Pinpoint the cell where the given text exists, returning its [X, Y] midpoint coordinate. 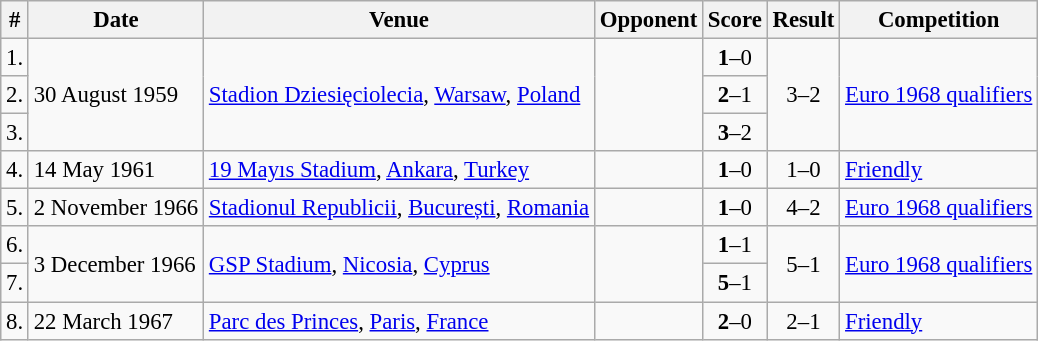
Competition [939, 20]
Result [804, 20]
7. [15, 283]
Date [116, 20]
Stadionul Republicii, București, Romania [400, 208]
5. [15, 208]
30 August 1959 [116, 96]
1. [15, 58]
6. [15, 245]
3 December 1966 [116, 264]
3. [15, 133]
Stadion Dziesięciolecia, Warsaw, Poland [400, 96]
19 Mayıs Stadium, Ankara, Turkey [400, 170]
Venue [400, 20]
8. [15, 321]
# [15, 20]
2 November 1966 [116, 208]
1–1 [736, 245]
GSP Stadium, Nicosia, Cyprus [400, 264]
22 March 1967 [116, 321]
2–0 [736, 321]
14 May 1961 [116, 170]
Opponent [648, 20]
4–2 [804, 208]
4. [15, 170]
2. [15, 95]
Parc des Princes, Paris, France [400, 321]
Score [736, 20]
